Find where the given text appears and provide that cell's center as [x, y] coordinate. 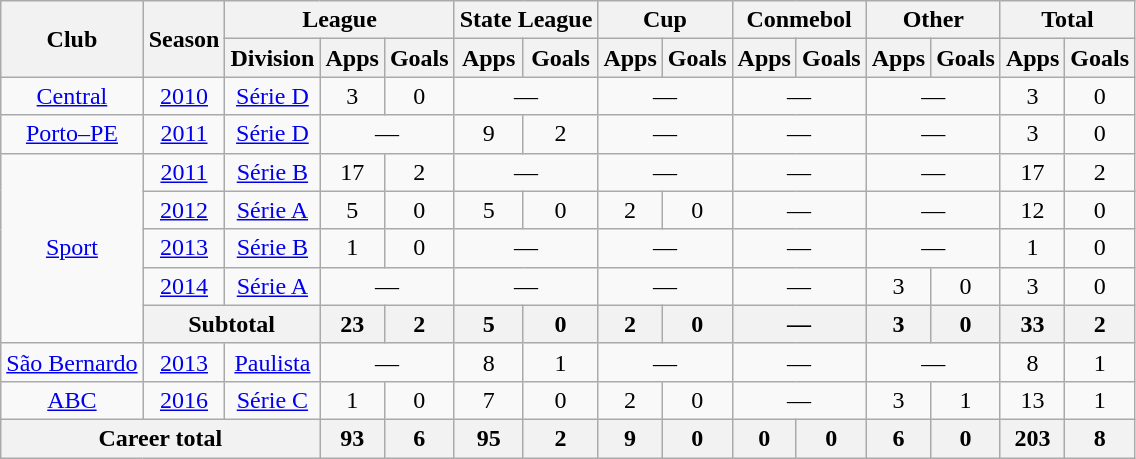
Paulista [272, 362]
13 [1032, 400]
2010 [184, 96]
203 [1032, 438]
State League [526, 20]
Central [72, 96]
Porto–PE [72, 134]
Cup [665, 20]
League [340, 20]
95 [488, 438]
Club [72, 39]
2012 [184, 210]
Other [933, 20]
São Bernardo [72, 362]
Career total [160, 438]
Total [1067, 20]
2014 [184, 286]
33 [1032, 324]
Subtotal [232, 324]
Conmebol [799, 20]
12 [1032, 210]
Sport [72, 248]
Season [184, 39]
23 [352, 324]
Série C [272, 400]
2016 [184, 400]
Division [272, 58]
7 [488, 400]
ABC [72, 400]
93 [352, 438]
